Determine the [x, y] coordinate at the center of the cell enclosing the given text.  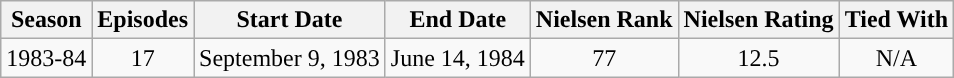
Episodes [143, 20]
N/A [896, 58]
77 [604, 58]
End Date [458, 20]
1983-84 [46, 58]
September 9, 1983 [290, 58]
Tied With [896, 20]
Start Date [290, 20]
Season [46, 20]
Nielsen Rating [758, 20]
June 14, 1984 [458, 58]
Nielsen Rank [604, 20]
12.5 [758, 58]
17 [143, 58]
